Capture the cell that displays the provided text and extract its [x, y] central coordinate. 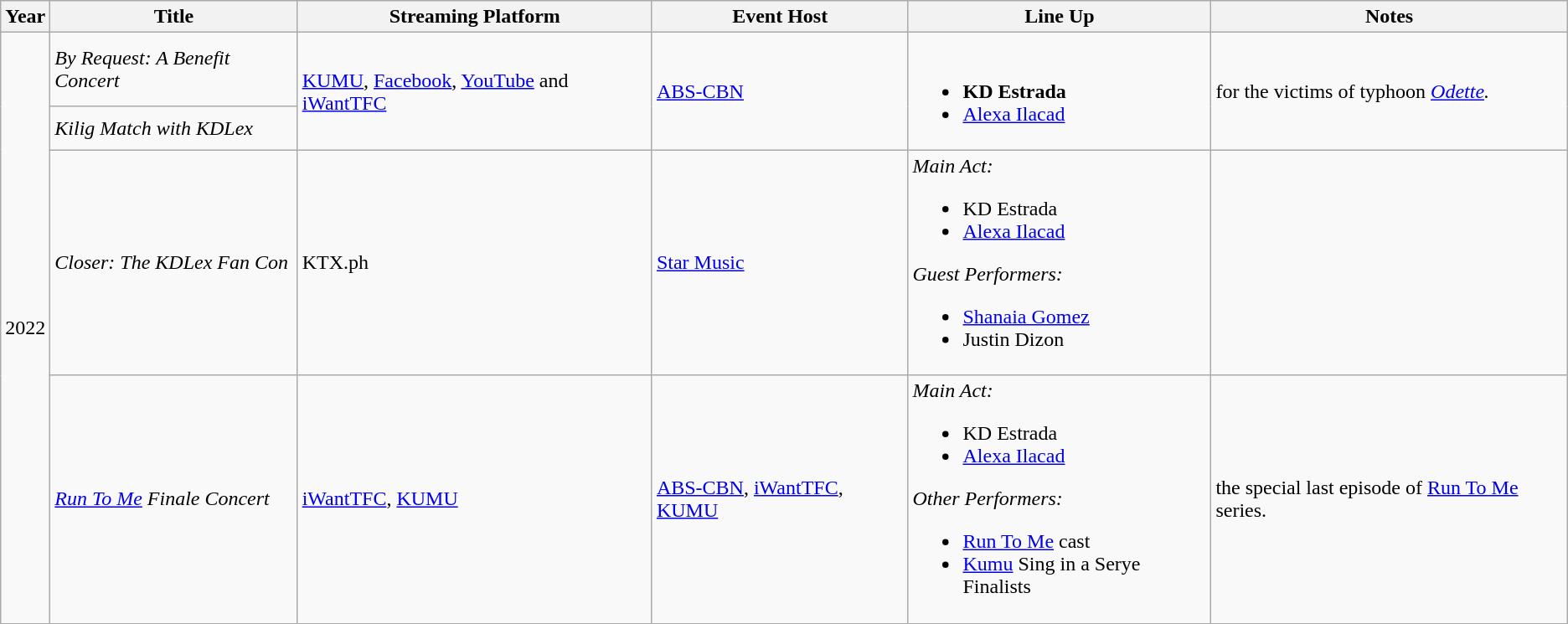
Event Host [780, 17]
Kilig Match with KDLex [174, 128]
Run To Me Finale Concert [174, 499]
ABS-CBN [780, 91]
Closer: The KDLex Fan Con [174, 263]
Line Up [1060, 17]
ABS-CBN, iWantTFC, KUMU [780, 499]
Year [25, 17]
KUMU, Facebook, YouTube and iWantTFC [474, 91]
Title [174, 17]
Main Act:KD EstradaAlexa IlacadGuest Performers:Shanaia GomezJustin Dizon [1060, 263]
Main Act:KD EstradaAlexa IlacadOther Performers:Run To Me castKumu Sing in a Serye Finalists [1060, 499]
for the victims of typhoon Odette. [1389, 91]
KD EstradaAlexa Ilacad [1060, 91]
Star Music [780, 263]
iWantTFC, KUMU [474, 499]
By Request: A Benefit Concert [174, 70]
Streaming Platform [474, 17]
2022 [25, 328]
KTX.ph [474, 263]
Notes [1389, 17]
the special last episode of Run To Me series. [1389, 499]
